Extract the [x, y] coordinate from the center of the cell holding the provided text.  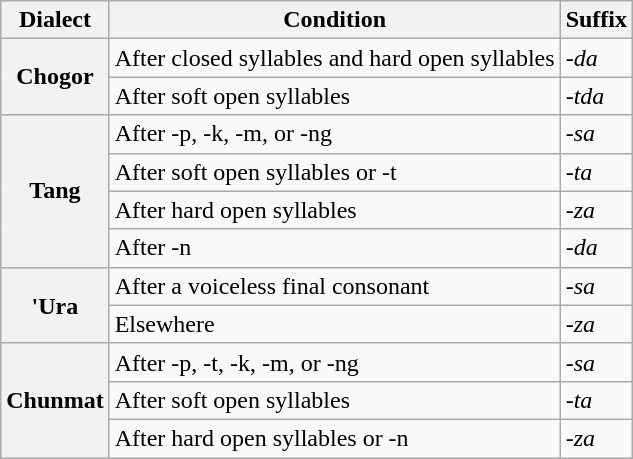
Elsewhere [334, 324]
Tang [55, 191]
Condition [334, 20]
Chogor [55, 77]
'Ura [55, 305]
After a voiceless final consonant [334, 286]
After hard open syllables or -n [334, 438]
-tda [596, 96]
After -p, -k, -m, or -ng [334, 134]
After -p, -t, -k, -m, or -ng [334, 362]
Suffix [596, 20]
After soft open syllables or -t [334, 172]
After hard open syllables [334, 210]
Dialect [55, 20]
Chunmat [55, 400]
After closed syllables and hard open syllables [334, 58]
After -n [334, 248]
